Detect which cell encompasses the target text, then output its (x, y) center coordinate. 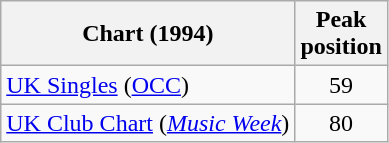
80 (341, 123)
59 (341, 85)
Chart (1994) (148, 34)
UK Club Chart (Music Week) (148, 123)
Peakposition (341, 34)
UK Singles (OCC) (148, 85)
